Search for the cell housing the specified text and yield its [x, y] center coordinate. 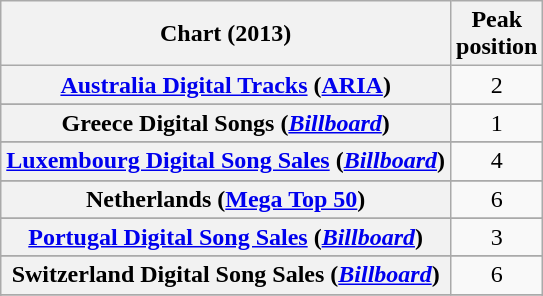
4 [497, 161]
Portugal Digital Song Sales (Billboard) [226, 237]
3 [497, 237]
Luxembourg Digital Song Sales (Billboard) [226, 161]
2 [497, 85]
Chart (2013) [226, 34]
Greece Digital Songs (Billboard) [226, 123]
1 [497, 123]
Peakposition [497, 34]
Australia Digital Tracks (ARIA) [226, 85]
Switzerland Digital Song Sales (Billboard) [226, 275]
Netherlands (Mega Top 50) [226, 199]
